Detect which cell encompasses the target text, then output its (X, Y) center coordinate. 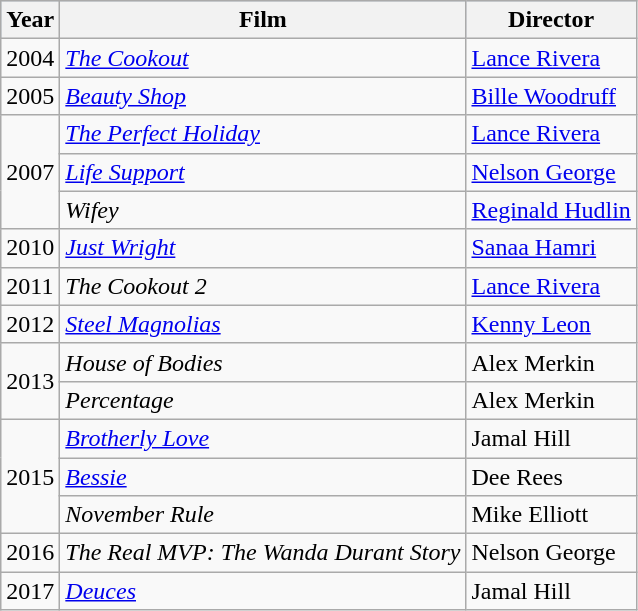
November Rule (263, 515)
Bille Woodruff (551, 96)
Life Support (263, 172)
2010 (30, 248)
Dee Rees (551, 477)
2004 (30, 58)
2005 (30, 96)
Director (551, 20)
Steel Magnolias (263, 324)
Sanaa Hamri (551, 248)
2013 (30, 381)
2007 (30, 172)
Film (263, 20)
2015 (30, 476)
Wifey (263, 210)
2012 (30, 324)
House of Bodies (263, 362)
2011 (30, 286)
Brotherly Love (263, 438)
The Perfect Holiday (263, 134)
Mike Elliott (551, 515)
The Cookout 2 (263, 286)
Year (30, 20)
The Real MVP: The Wanda Durant Story (263, 553)
2017 (30, 591)
Just Wright (263, 248)
Kenny Leon (551, 324)
2016 (30, 553)
Percentage (263, 400)
Deuces (263, 591)
The Cookout (263, 58)
Reginald Hudlin (551, 210)
Beauty Shop (263, 96)
Bessie (263, 477)
